Output the [X, Y] coordinate of the center of the cell containing the given text.  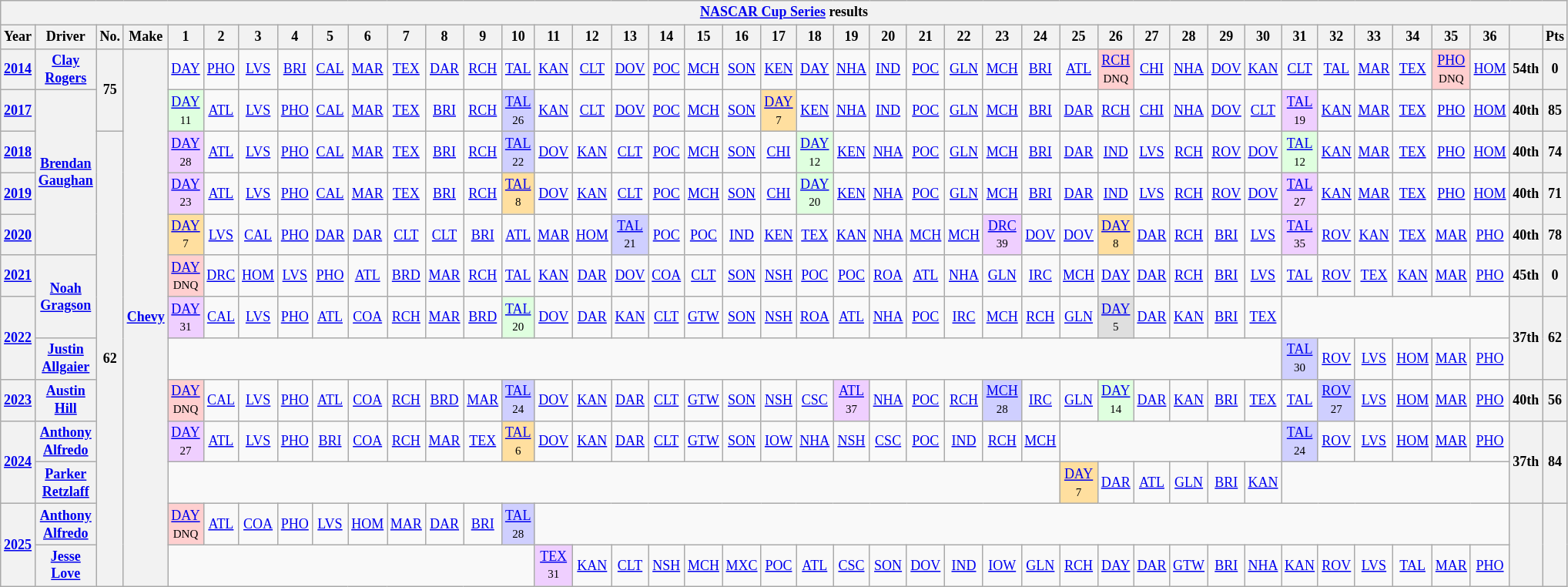
32 [1336, 37]
2017 [18, 111]
Jesse Love [65, 565]
Chevy [146, 317]
TAL20 [518, 317]
20 [888, 37]
29 [1226, 37]
2024 [18, 462]
2014 [18, 69]
TEX31 [554, 565]
TAL35 [1300, 235]
Pts [1556, 37]
14 [667, 37]
45th [1526, 276]
10 [518, 37]
TAL8 [518, 193]
TAL26 [518, 111]
TAL6 [518, 441]
16 [742, 37]
TAL21 [630, 235]
Justin Allgaier [65, 359]
DRC [221, 276]
NASCAR Cup Series results [784, 12]
23 [1002, 37]
Parker Retzlaff [65, 483]
24 [1040, 37]
6 [368, 37]
22 [964, 37]
15 [704, 37]
PHODNQ [1452, 69]
DAY14 [1115, 400]
4 [294, 37]
TAL30 [1300, 359]
7 [406, 37]
2 [221, 37]
30 [1263, 37]
Austin Hill [65, 400]
9 [483, 37]
2020 [18, 235]
DAY27 [186, 441]
DAY31 [186, 317]
11 [554, 37]
74 [1556, 152]
33 [1374, 37]
5 [330, 37]
19 [852, 37]
TAL28 [518, 524]
18 [815, 37]
2023 [18, 400]
31 [1300, 37]
2022 [18, 337]
DAY12 [815, 152]
Noah Gragson [65, 296]
84 [1556, 462]
27 [1152, 37]
36 [1489, 37]
3 [259, 37]
13 [630, 37]
Clay Rogers [65, 69]
DAY28 [186, 152]
85 [1556, 111]
21 [926, 37]
34 [1412, 37]
75 [109, 89]
ROV27 [1336, 400]
DRC39 [1002, 235]
RCHDNQ [1115, 69]
TAL19 [1300, 111]
Year [18, 37]
MCH28 [1002, 400]
17 [779, 37]
TAL12 [1300, 152]
28 [1189, 37]
MXC [742, 565]
Driver [65, 37]
DAY5 [1115, 317]
25 [1079, 37]
12 [591, 37]
56 [1556, 400]
2018 [18, 152]
TAL22 [518, 152]
2021 [18, 276]
78 [1556, 235]
Make [146, 37]
DAY11 [186, 111]
ATL37 [852, 400]
71 [1556, 193]
DAY23 [186, 193]
26 [1115, 37]
TAL27 [1300, 193]
2025 [18, 544]
35 [1452, 37]
8 [444, 37]
No. [109, 37]
DAY8 [1115, 235]
54th [1526, 69]
Brendan Gaughan [65, 173]
DAY20 [815, 193]
1 [186, 37]
2019 [18, 193]
